Detect which cell encompasses the target text, then output its (X, Y) center coordinate. 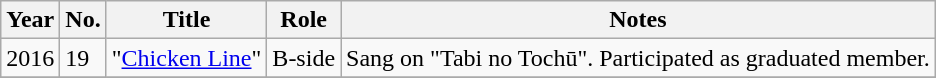
Notes (638, 20)
19 (83, 58)
Year (30, 20)
2016 (30, 58)
Sang on "Tabi no Tochū". Participated as graduated member. (638, 58)
B-side (304, 58)
Role (304, 20)
No. (83, 20)
"Chicken Line" (186, 58)
Title (186, 20)
